Provide the (x, y) coordinate of the cell's center where the given text is located.  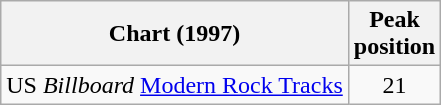
Peakposition (394, 34)
US Billboard Modern Rock Tracks (175, 85)
Chart (1997) (175, 34)
21 (394, 85)
